Extract the (X, Y) coordinate from the center of the cell holding the provided text.  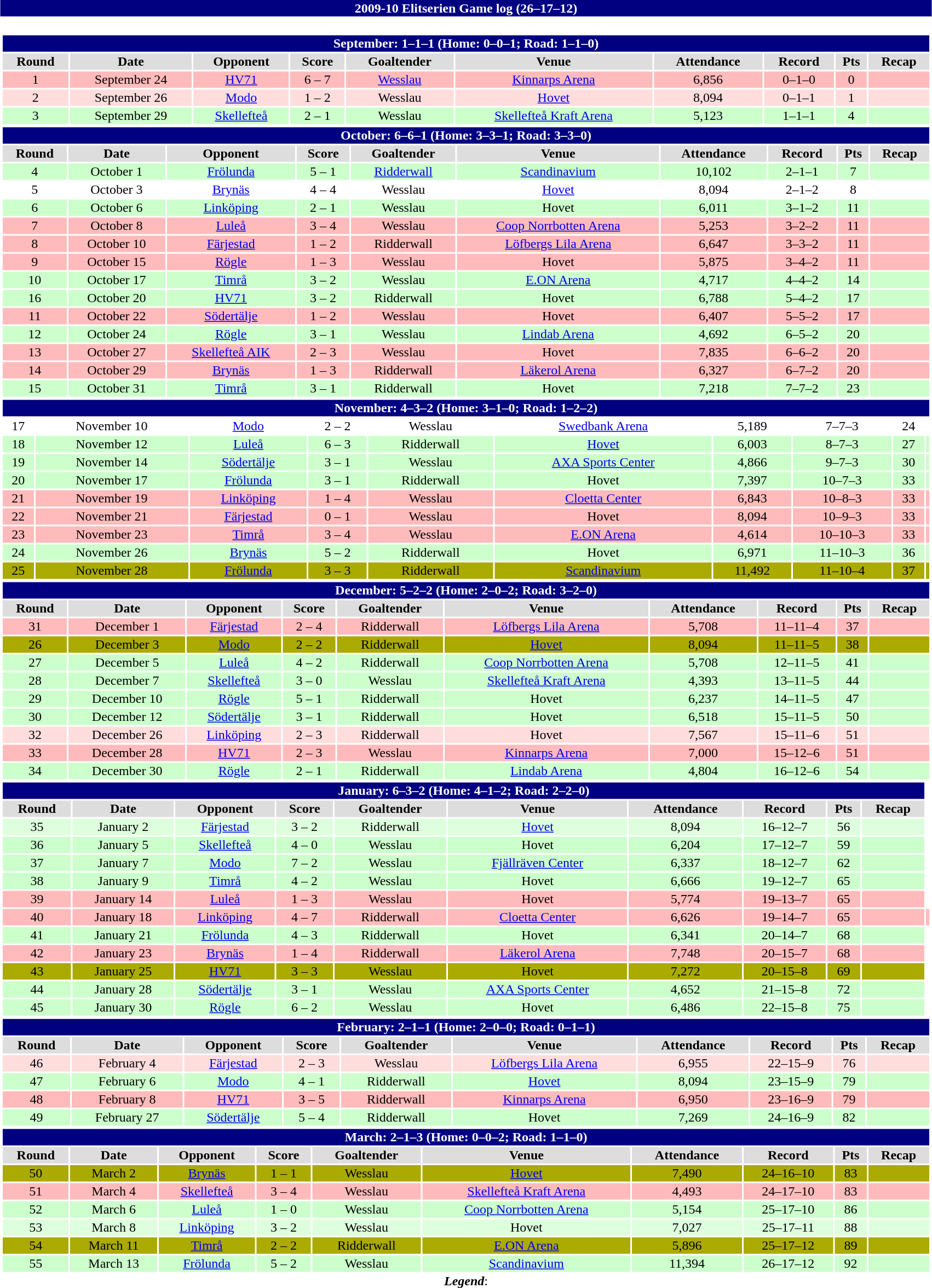
6,407 (713, 316)
December 26 (127, 735)
32 (35, 735)
75 (843, 1008)
January 9 (124, 881)
10 (34, 280)
9 (34, 262)
40 (37, 917)
92 (850, 1264)
10–10–3 (842, 535)
39 (37, 899)
7–7–3 (842, 426)
21–15–8 (784, 989)
January 5 (124, 845)
20–14–7 (784, 935)
4 – 0 (304, 845)
4 – 1 (311, 1081)
February 6 (127, 1081)
6,955 (693, 1064)
October 10 (116, 244)
82 (849, 1117)
4 – 4 (323, 190)
6 – 2 (304, 1008)
7,490 (687, 1173)
69 (843, 972)
23–15–9 (791, 1081)
March 13 (114, 1264)
43 (37, 972)
7 – 2 (304, 863)
28 (35, 680)
4,493 (687, 1192)
6,486 (686, 1008)
January 30 (124, 1008)
7,567 (703, 735)
15 (34, 388)
7,027 (687, 1228)
13–11–5 (796, 680)
2–1–1 (802, 171)
5 – 4 (311, 1117)
76 (849, 1064)
7–7–2 (802, 388)
October: 6–6–1 (Home: 3–3–1; Road: 3–3–0) (465, 135)
22–15–9 (791, 1064)
10–7–3 (842, 480)
December 7 (127, 680)
2 (35, 98)
17–12–7 (784, 845)
October 6 (116, 207)
4,652 (686, 989)
0 (852, 79)
December 28 (127, 753)
November 17 (112, 480)
34 (35, 771)
3 – 5 (311, 1100)
59 (843, 845)
19–14–7 (784, 917)
7,269 (693, 1117)
6,341 (686, 935)
9–7–3 (842, 463)
3–4–2 (802, 262)
March 8 (114, 1228)
48 (36, 1100)
4,393 (703, 680)
19–13–7 (784, 899)
November 12 (112, 444)
4,804 (703, 771)
88 (850, 1228)
4,866 (752, 463)
13 (34, 352)
October 31 (116, 388)
31 (35, 627)
16–12–6 (796, 771)
0–1–0 (799, 79)
October 8 (116, 226)
18–12–7 (784, 863)
September 29 (130, 115)
6,337 (686, 863)
62 (843, 863)
7,748 (686, 953)
5,774 (686, 899)
5–4–2 (802, 298)
6,237 (703, 699)
5,896 (687, 1245)
25–17–11 (788, 1228)
8–7–3 (842, 444)
86 (850, 1209)
23–16–9 (791, 1100)
20–15–8 (784, 972)
19–12–7 (784, 881)
10–8–3 (842, 499)
1 – 0 (284, 1209)
6 – 3 (337, 444)
10,102 (713, 171)
October 15 (116, 262)
24–16–10 (788, 1173)
22 (18, 516)
7,397 (752, 480)
November 19 (112, 499)
October 24 (116, 334)
December 12 (127, 717)
March 2 (114, 1173)
3–2–2 (802, 226)
6–7–2 (802, 371)
September: 1–1–1 (Home: 0–0–1; Road: 1–1–0) (465, 43)
42 (37, 953)
11–11–5 (796, 644)
5–5–2 (802, 316)
12 (34, 334)
7,218 (713, 388)
4,717 (713, 280)
October 22 (116, 316)
26–17–12 (788, 1264)
September 24 (130, 79)
0–1–1 (799, 98)
25–17–10 (788, 1209)
22–15–8 (784, 1008)
February 4 (127, 1064)
26 (35, 644)
December 10 (127, 699)
6 (34, 207)
11–10–4 (842, 571)
Swedbank Arena (603, 426)
56 (843, 827)
6,856 (708, 79)
52 (36, 1209)
5,253 (713, 226)
November 10 (112, 426)
December 5 (127, 663)
3–1–2 (802, 207)
February: 2–1–1 (Home: 2–0–0; Road: 0–1–1) (465, 1027)
4 – 3 (304, 935)
6 – 7 (318, 79)
11,492 (752, 571)
February 8 (127, 1100)
March 11 (114, 1245)
15–11–5 (796, 717)
20–15–7 (784, 953)
6,971 (752, 552)
7,272 (686, 972)
11,394 (687, 1264)
11–10–3 (842, 552)
October 3 (116, 190)
4–4–2 (802, 280)
24–16–9 (791, 1117)
0 – 1 (337, 516)
October 20 (116, 298)
6,788 (713, 298)
October 1 (116, 171)
15–12–6 (796, 753)
3 – 0 (309, 680)
6,626 (686, 917)
5,189 (752, 426)
1 – 1 (284, 1173)
3 (35, 115)
2–1–2 (802, 190)
45 (37, 1008)
4 – 7 (304, 917)
55 (36, 1264)
2009-10 Elitserien Game log (26–17–12) (466, 8)
2 – 4 (309, 627)
53 (36, 1228)
January 28 (124, 989)
6,204 (686, 845)
21 (18, 499)
7,000 (703, 753)
October 17 (116, 280)
3–3–2 (802, 244)
7,835 (713, 352)
5,123 (708, 115)
5,154 (687, 1209)
19 (18, 463)
Fjällräven Center (538, 863)
6,666 (686, 881)
6,843 (752, 499)
6,011 (713, 207)
89 (850, 1245)
24–17–10 (788, 1192)
29 (35, 699)
January 18 (124, 917)
10–9–3 (842, 516)
4,692 (713, 334)
6,950 (693, 1100)
January: 6–3–2 (Home: 4–1–2; Road: 2–2–0) (463, 791)
Skellefteå AIK (231, 352)
6,327 (713, 371)
November 21 (112, 516)
December: 5–2–2 (Home: 2–0–2; Road: 3–2–0) (465, 591)
5 (34, 190)
25 (18, 571)
5,875 (713, 262)
November 14 (112, 463)
6,518 (703, 717)
72 (843, 989)
49 (36, 1117)
16–12–7 (784, 827)
4,614 (752, 535)
1–1–1 (799, 115)
6–6–2 (802, 352)
January 7 (124, 863)
January 21 (124, 935)
January 25 (124, 972)
March 4 (114, 1192)
January 23 (124, 953)
September 26 (130, 98)
January 14 (124, 899)
November 28 (112, 571)
November: 4–3–2 (Home: 3–1–0; Road: 1–2–2) (465, 408)
6–5–2 (802, 334)
18 (18, 444)
March: 2–1–3 (Home: 0–0–2; Road: 1–1–0) (465, 1137)
25–17–12 (788, 1245)
January 2 (124, 827)
11–11–4 (796, 627)
15–11–6 (796, 735)
35 (37, 827)
12–11–5 (796, 663)
14–11–5 (796, 699)
46 (36, 1064)
March 6 (114, 1209)
16 (34, 298)
December 1 (127, 627)
November 23 (112, 535)
October 29 (116, 371)
6,647 (713, 244)
October 27 (116, 352)
November 26 (112, 552)
December 30 (127, 771)
6,003 (752, 444)
December 3 (127, 644)
February 27 (127, 1117)
